Search for the cell housing the specified text and yield its (X, Y) center coordinate. 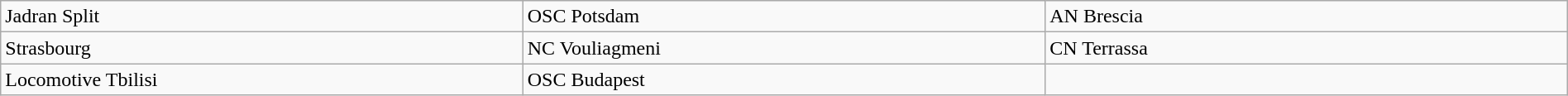
CN Terrassa (1307, 48)
NC Vouliagmeni (784, 48)
Locomotive Tbilisi (262, 79)
OSC Budapest (784, 79)
AN Brescia (1307, 17)
Jadran Split (262, 17)
Strasbourg (262, 48)
OSC Potsdam (784, 17)
